Find where the given text appears and provide that cell's center as [X, Y] coordinate. 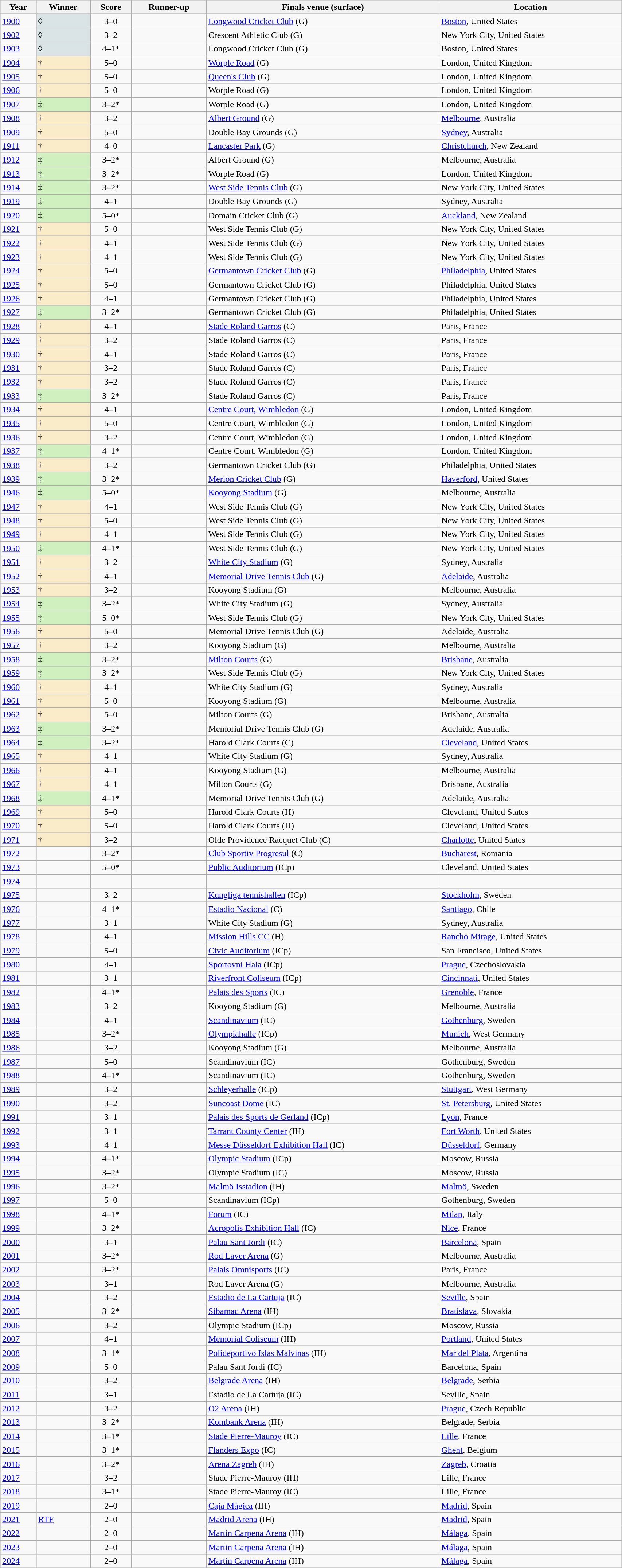
1924 [18, 271]
2008 [18, 1353]
1933 [18, 395]
1947 [18, 507]
2010 [18, 1381]
Crescent Athletic Club (G) [323, 35]
Bucharest, Romania [531, 854]
1926 [18, 299]
2004 [18, 1298]
1967 [18, 784]
1930 [18, 354]
Bratislava, Slovakia [531, 1311]
1952 [18, 576]
1956 [18, 632]
1980 [18, 964]
1999 [18, 1228]
Stockholm, Sweden [531, 895]
Forum (IC) [323, 1214]
1909 [18, 132]
1993 [18, 1145]
1927 [18, 312]
Ghent, Belgium [531, 1450]
2007 [18, 1339]
2024 [18, 1561]
Acropolis Exhibition Hall (IC) [323, 1228]
Stade Pierre-Mauroy (IH) [323, 1478]
Stuttgart, West Germany [531, 1089]
1923 [18, 257]
1961 [18, 701]
2005 [18, 1311]
Christchurch, New Zealand [531, 146]
2003 [18, 1283]
1992 [18, 1131]
1946 [18, 493]
Riverfront Coliseum (ICp) [323, 978]
1911 [18, 146]
1936 [18, 437]
Lyon, France [531, 1117]
Lancaster Park (G) [323, 146]
Sportovní Hala (ICp) [323, 964]
1929 [18, 340]
O2 Arena (IH) [323, 1408]
2014 [18, 1436]
1966 [18, 770]
1976 [18, 909]
Runner-up [169, 7]
Haverford, United States [531, 479]
1922 [18, 243]
1904 [18, 63]
1960 [18, 687]
Club Sportiv Progresul (C) [323, 854]
Olympic Stadium (IC) [323, 1173]
1949 [18, 534]
Santiago, Chile [531, 909]
Zagreb, Croatia [531, 1464]
Sibamac Arena (IH) [323, 1311]
Civic Auditorium (ICp) [323, 951]
1969 [18, 812]
2022 [18, 1533]
Schleyerhalle (ICp) [323, 1089]
2006 [18, 1325]
1990 [18, 1103]
Harold Clark Courts (C) [323, 742]
Cincinnati, United States [531, 978]
Charlotte, United States [531, 839]
Arena Zagreb (IH) [323, 1464]
1996 [18, 1186]
Palais des Sports (IC) [323, 992]
1937 [18, 451]
Scandinavium (ICp) [323, 1200]
1920 [18, 215]
Public Auditorium (ICp) [323, 867]
2019 [18, 1506]
1913 [18, 174]
1977 [18, 923]
1931 [18, 368]
Prague, Czechoslovakia [531, 964]
Memorial Coliseum (IH) [323, 1339]
Kombank Arena (IH) [323, 1422]
Palais des Sports de Gerland (ICp) [323, 1117]
Olde Providence Racquet Club (C) [323, 839]
Mar del Plata, Argentina [531, 1353]
Portland, United States [531, 1339]
1902 [18, 35]
1991 [18, 1117]
1972 [18, 854]
1950 [18, 548]
RTF [63, 1520]
Winner [63, 7]
1912 [18, 160]
2002 [18, 1269]
1905 [18, 77]
1997 [18, 1200]
1939 [18, 479]
1919 [18, 202]
Malmö, Sweden [531, 1186]
2013 [18, 1422]
1995 [18, 1173]
1998 [18, 1214]
1921 [18, 229]
Madrid Arena (IH) [323, 1520]
3–0 [111, 21]
1985 [18, 1034]
Fort Worth, United States [531, 1131]
1989 [18, 1089]
1986 [18, 1048]
Queen's Club (G) [323, 77]
1906 [18, 90]
1925 [18, 285]
Auckland, New Zealand [531, 215]
Score [111, 7]
Mission Hills CC (H) [323, 937]
1955 [18, 618]
1953 [18, 590]
1978 [18, 937]
1958 [18, 659]
2012 [18, 1408]
2023 [18, 1547]
2021 [18, 1520]
San Francisco, United States [531, 951]
Düsseldorf, Germany [531, 1145]
St. Petersburg, United States [531, 1103]
1973 [18, 867]
Merion Cricket Club (G) [323, 479]
Kungliga tennishallen (ICp) [323, 895]
Messe Düsseldorf Exhibition Hall (IC) [323, 1145]
1907 [18, 104]
Year [18, 7]
1938 [18, 465]
1968 [18, 798]
1954 [18, 604]
Flanders Expo (IC) [323, 1450]
2000 [18, 1242]
1957 [18, 645]
1963 [18, 729]
1903 [18, 49]
2017 [18, 1478]
1948 [18, 520]
Milan, Italy [531, 1214]
1959 [18, 673]
1982 [18, 992]
1965 [18, 756]
1934 [18, 410]
Malmö Isstadion (IH) [323, 1186]
1964 [18, 742]
Polideportivo Islas Malvinas (IH) [323, 1353]
Estadio Nacional (C) [323, 909]
1988 [18, 1076]
2011 [18, 1395]
1974 [18, 881]
1981 [18, 978]
1900 [18, 21]
1928 [18, 326]
1994 [18, 1159]
1951 [18, 562]
1984 [18, 1020]
Caja Mágica (IH) [323, 1506]
Palais Omnisports (IC) [323, 1269]
Grenoble, France [531, 992]
Munich, West Germany [531, 1034]
4–0 [111, 146]
1935 [18, 424]
1971 [18, 839]
1932 [18, 382]
Suncoast Dome (IC) [323, 1103]
Prague, Czech Republic [531, 1408]
Location [531, 7]
Tarrant County Center (IH) [323, 1131]
2016 [18, 1464]
1908 [18, 118]
1979 [18, 951]
1987 [18, 1062]
Rancho Mirage, United States [531, 937]
2001 [18, 1256]
2009 [18, 1367]
1970 [18, 826]
Nice, France [531, 1228]
2015 [18, 1450]
1975 [18, 895]
Domain Cricket Club (G) [323, 215]
2018 [18, 1491]
Finals venue (surface) [323, 7]
Olympiahalle (ICp) [323, 1034]
1914 [18, 188]
1962 [18, 715]
Belgrade Arena (IH) [323, 1381]
1983 [18, 1006]
